From the cell containing the given text, extract its center point as [X, Y] coordinate. 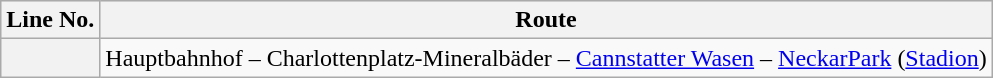
Route [546, 20]
Line No. [50, 20]
Hauptbahnhof – Charlottenplatz-Mineralbäder – Cannstatter Wasen – NeckarPark (Stadion) [546, 58]
